Pinpoint the cell where the given text exists, returning its (x, y) midpoint coordinate. 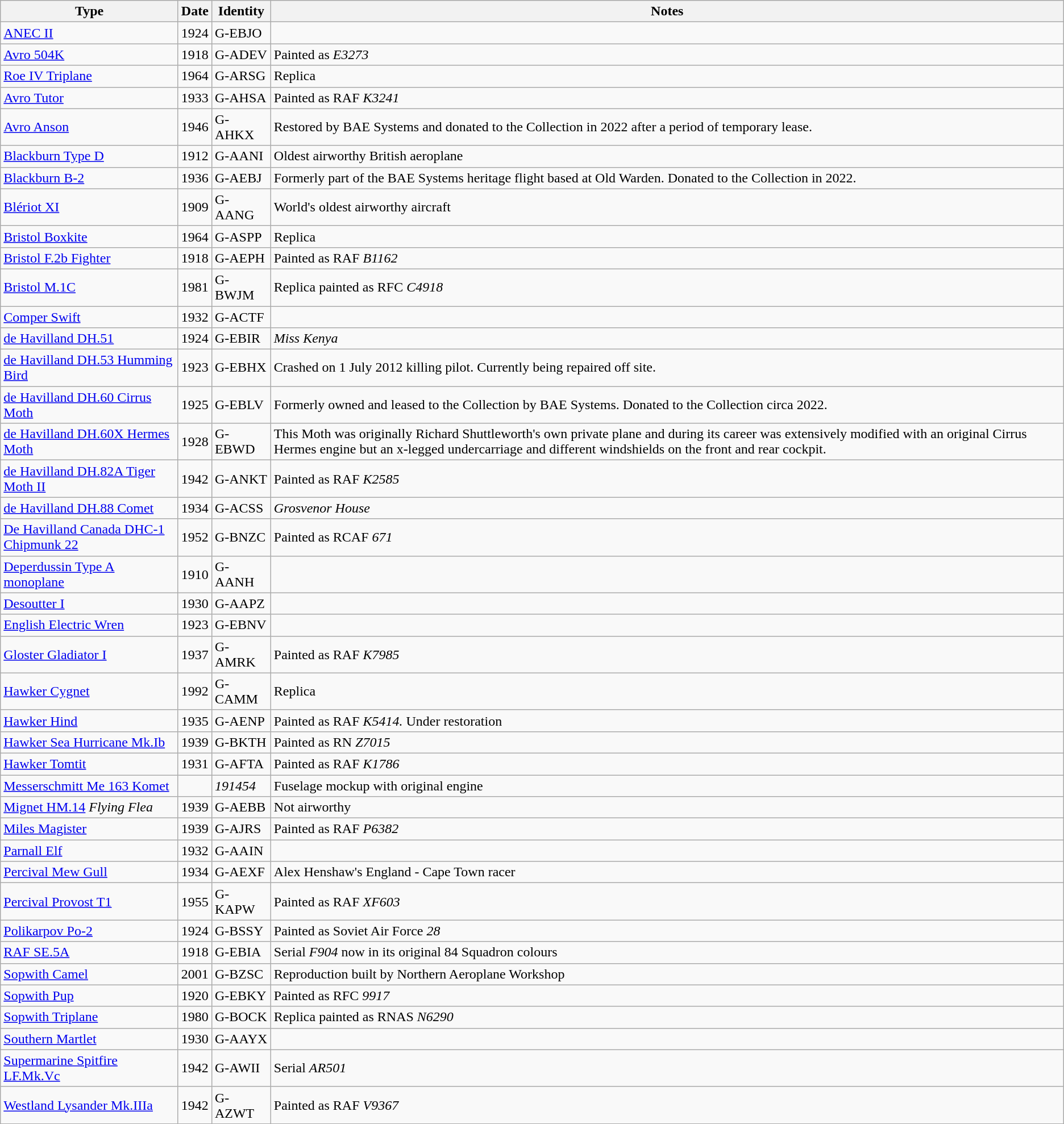
G-CAMM (241, 691)
Formerly part of the BAE Systems heritage flight based at Old Warden. Donated to the Collection in 2022. (667, 178)
Date (194, 11)
G-BWJM (241, 288)
G-AAPZ (241, 603)
G-ANKT (241, 478)
Comper Swift (90, 317)
Percival Mew Gull (90, 872)
de Havilland DH.60 Cirrus Moth (90, 405)
Not airworthy (667, 807)
Mignet HM.14 Flying Flea (90, 807)
Painted as RAF V9367 (667, 1105)
Sopwith Pup (90, 996)
G-EBWD (241, 442)
Alex Henshaw's England - Cape Town racer (667, 872)
de Havilland DH.88 Comet (90, 508)
G-KAPW (241, 901)
Hawker Sea Hurricane Mk.Ib (90, 742)
Painted as RAF K5414. Under restoration (667, 721)
Bristol M.1C (90, 288)
Westland Lysander Mk.IIIa (90, 1105)
G-EBHX (241, 368)
191454 (241, 786)
G-EBKY (241, 996)
Painted as RAF P6382 (667, 829)
Sopwith Triplane (90, 1017)
Roe IV Triplane (90, 76)
Restored by BAE Systems and donated to the Collection in 2022 after a period of temporary lease. (667, 127)
G-BSSY (241, 931)
G-AFTA (241, 764)
Avro 504K (90, 55)
1992 (194, 691)
Miles Magister (90, 829)
Avro Anson (90, 127)
Parnall Elf (90, 851)
Bristol Boxkite (90, 236)
Bristol F.2b Fighter (90, 258)
G-AEXF (241, 872)
Crashed on 1 July 2012 killing pilot. Currently being repaired off site. (667, 368)
G-EBIR (241, 339)
G-BNZC (241, 538)
de Havilland DH.51 (90, 339)
G-BKTH (241, 742)
Formerly owned and leased to the Collection by BAE Systems. Donated to the Collection circa 2022. (667, 405)
Avro Tutor (90, 98)
de Havilland DH.53 Humming Bird (90, 368)
1980 (194, 1017)
Polikarpov Po-2 (90, 931)
Painted as RAF K1786 (667, 764)
Painted as RFC 9917 (667, 996)
Reproduction built by Northern Aeroplane Workshop (667, 974)
1912 (194, 156)
1955 (194, 901)
G-AEBJ (241, 178)
1910 (194, 574)
Serial AR501 (667, 1068)
Blériot XI (90, 207)
Miss Kenya (667, 339)
1925 (194, 405)
G-AANG (241, 207)
G-AAYX (241, 1039)
G-AANI (241, 156)
1935 (194, 721)
G-EBIA (241, 952)
G-EBLV (241, 405)
de Havilland DH.60X Hermes Moth (90, 442)
Notes (667, 11)
Painted as RCAF 671 (667, 538)
G-AAIN (241, 851)
1936 (194, 178)
RAF SE.5A (90, 952)
1933 (194, 98)
Messerschmitt Me 163 Komet (90, 786)
De Havilland Canada DHC-1 Chipmunk 22 (90, 538)
Deperdussin Type A monoplane (90, 574)
Percival Provost T1 (90, 901)
1946 (194, 127)
Serial F904 now in its original 84 Squadron colours (667, 952)
English Electric Wren (90, 625)
Desoutter I (90, 603)
Hawker Cygnet (90, 691)
Supermarine Spitfire LF.Mk.Vc (90, 1068)
Painted as RAF K7985 (667, 655)
Painted as RAF K2585 (667, 478)
ANEC II (90, 33)
G-AEPH (241, 258)
Painted as Soviet Air Force 28 (667, 931)
G-ADEV (241, 55)
G-AJRS (241, 829)
G-BZSC (241, 974)
Hawker Tomtit (90, 764)
Painted as RN Z7015 (667, 742)
G-ARSG (241, 76)
1937 (194, 655)
G-AANH (241, 574)
Grosvenor House (667, 508)
Southern Martlet (90, 1039)
G-AWII (241, 1068)
1928 (194, 442)
1931 (194, 764)
G-BOCK (241, 1017)
Hawker Hind (90, 721)
G-AENP (241, 721)
1981 (194, 288)
Replica painted as RFC C4918 (667, 288)
G-ACSS (241, 508)
de Havilland DH.82A Tiger Moth II (90, 478)
Painted as RAF K3241 (667, 98)
Gloster Gladiator I (90, 655)
Blackburn B-2 (90, 178)
1952 (194, 538)
Blackburn Type D (90, 156)
Sopwith Camel (90, 974)
1909 (194, 207)
Fuselage mockup with original engine (667, 786)
G-AEBB (241, 807)
Painted as RAF B1162 (667, 258)
G-AHSA (241, 98)
Painted as RAF XF603 (667, 901)
Identity (241, 11)
Painted as E3273 (667, 55)
G-EBNV (241, 625)
G-ASPP (241, 236)
Type (90, 11)
World's oldest airworthy aircraft (667, 207)
Oldest airworthy British aeroplane (667, 156)
G-ACTF (241, 317)
2001 (194, 974)
Replica painted as RNAS N6290 (667, 1017)
1920 (194, 996)
G-AHKX (241, 127)
G-AZWT (241, 1105)
G-EBJO (241, 33)
G-AMRK (241, 655)
